Output the (X, Y) coordinate of the center of the cell containing the given text.  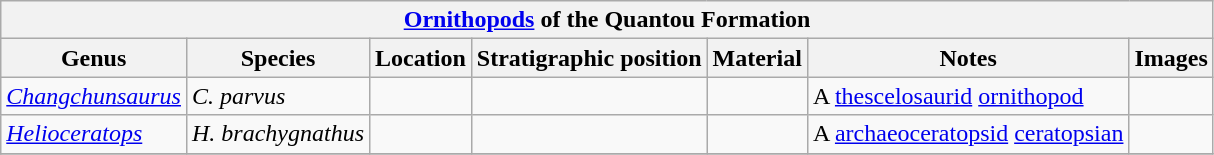
Ornithopods of the Quantou Formation (608, 20)
Species (278, 58)
Stratigraphic position (589, 58)
Location (421, 58)
Notes (968, 58)
Helioceratops (94, 134)
Genus (94, 58)
H. brachygnathus (278, 134)
C. parvus (278, 96)
Images (1171, 58)
A thescelosaurid ornithopod (968, 96)
Changchunsaurus (94, 96)
Material (757, 58)
A archaeoceratopsid ceratopsian (968, 134)
